Output the (X, Y) coordinate of the center of the cell containing the given text.  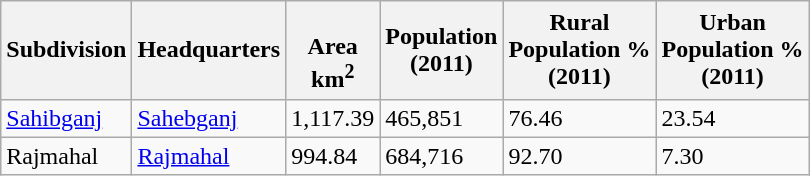
76.46 (580, 118)
Population(2011) (442, 50)
Areakm2 (333, 50)
684,716 (442, 156)
Urban Population % (2011) (732, 50)
1,117.39 (333, 118)
Sahebganj (209, 118)
Subdivision (66, 50)
RuralPopulation %(2011) (580, 50)
92.70 (580, 156)
465,851 (442, 118)
Headquarters (209, 50)
994.84 (333, 156)
7.30 (732, 156)
23.54 (732, 118)
Sahibganj (66, 118)
